Capture the cell that displays the provided text and extract its [X, Y] central coordinate. 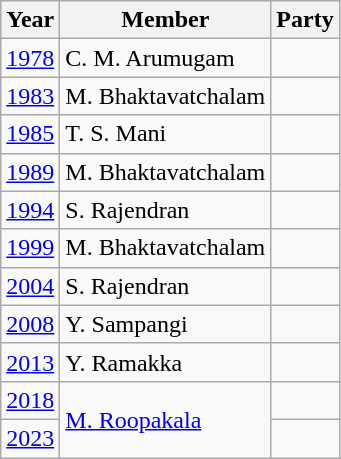
2018 [30, 400]
Y. Sampangi [166, 324]
1985 [30, 134]
T. S. Mani [166, 134]
Member [166, 20]
Year [30, 20]
1994 [30, 210]
Party [305, 20]
Y. Ramakka [166, 362]
1989 [30, 172]
1978 [30, 58]
1983 [30, 96]
2023 [30, 438]
2004 [30, 286]
2008 [30, 324]
2013 [30, 362]
M. Roopakala [166, 419]
1999 [30, 248]
C. M. Arumugam [166, 58]
